Locate the cell with the specified text and output its (X, Y) center coordinate. 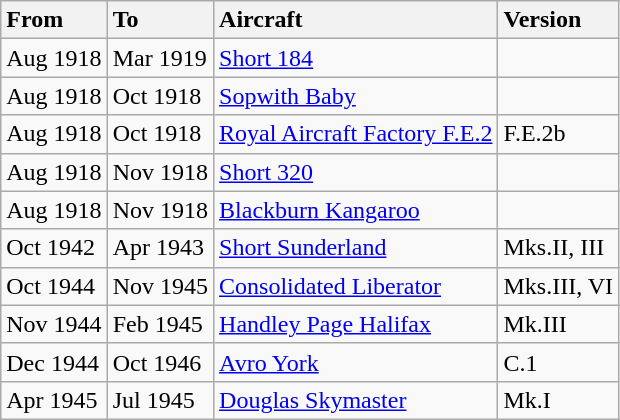
Consolidated Liberator (356, 286)
Royal Aircraft Factory F.E.2 (356, 134)
Oct 1942 (54, 248)
Mk.III (558, 324)
Mks.II, III (558, 248)
Mar 1919 (160, 58)
Douglas Skymaster (356, 400)
Oct 1944 (54, 286)
Nov 1944 (54, 324)
Short Sunderland (356, 248)
Apr 1943 (160, 248)
Oct 1946 (160, 362)
Short 184 (356, 58)
Apr 1945 (54, 400)
To (160, 20)
Nov 1945 (160, 286)
C.1 (558, 362)
Mks.III, VI (558, 286)
Mk.I (558, 400)
Sopwith Baby (356, 96)
Dec 1944 (54, 362)
Aircraft (356, 20)
Blackburn Kangaroo (356, 210)
F.E.2b (558, 134)
Feb 1945 (160, 324)
Avro York (356, 362)
Jul 1945 (160, 400)
Handley Page Halifax (356, 324)
From (54, 20)
Version (558, 20)
Short 320 (356, 172)
